Determine the (X, Y) coordinate at the center of the cell enclosing the given text.  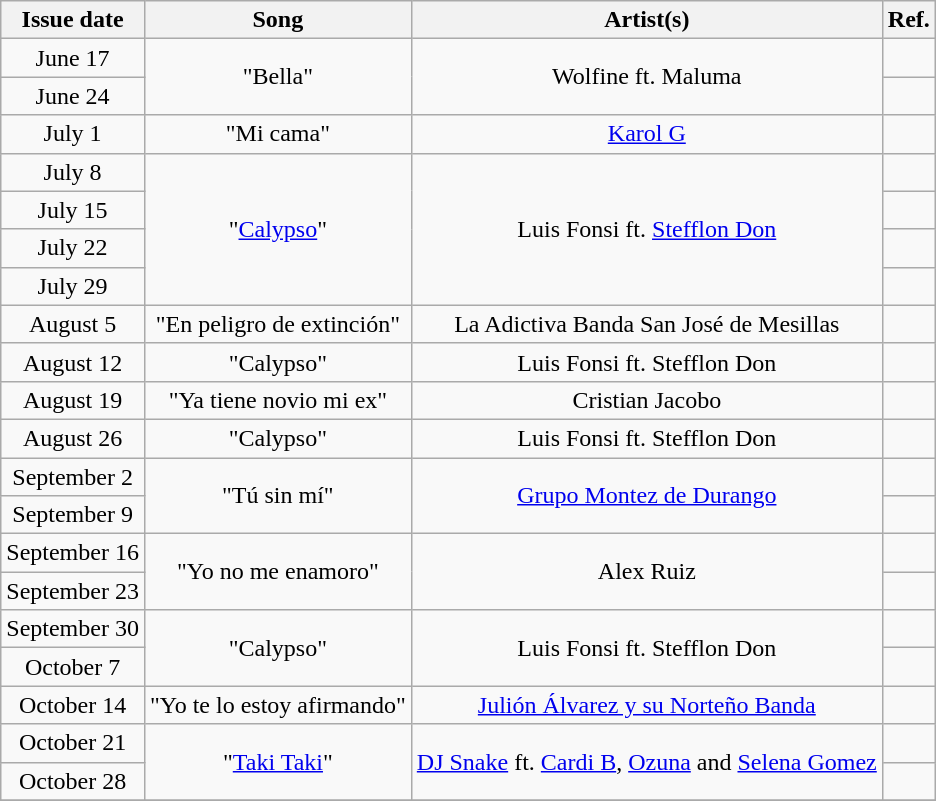
"Taki Taki" (278, 762)
Wolfine ft. Maluma (646, 77)
October 21 (73, 743)
La Adictiva Banda San José de Mesillas (646, 324)
Song (278, 20)
June 17 (73, 58)
Ref. (908, 20)
September 9 (73, 515)
Karol G (646, 134)
Cristian Jacobo (646, 400)
July 8 (73, 172)
September 2 (73, 477)
July 29 (73, 286)
October 28 (73, 781)
"Tú sin mí" (278, 496)
Issue date (73, 20)
September 16 (73, 553)
DJ Snake ft. Cardi B, Ozuna and Selena Gomez (646, 762)
August 12 (73, 362)
"Mi cama" (278, 134)
"Bella" (278, 77)
"Yo te lo estoy afirmando" (278, 705)
"En peligro de extinción" (278, 324)
Julión Álvarez y su Norteño Banda (646, 705)
August 26 (73, 438)
September 23 (73, 591)
Artist(s) (646, 20)
"Yo no me enamoro" (278, 572)
August 5 (73, 324)
Alex Ruiz (646, 572)
October 7 (73, 667)
June 24 (73, 96)
October 14 (73, 705)
July 1 (73, 134)
Grupo Montez de Durango (646, 496)
July 15 (73, 210)
September 30 (73, 629)
"Ya tiene novio mi ex" (278, 400)
July 22 (73, 248)
August 19 (73, 400)
